Scan for the cell matching the given text and deliver its (x, y) coordinate at center. 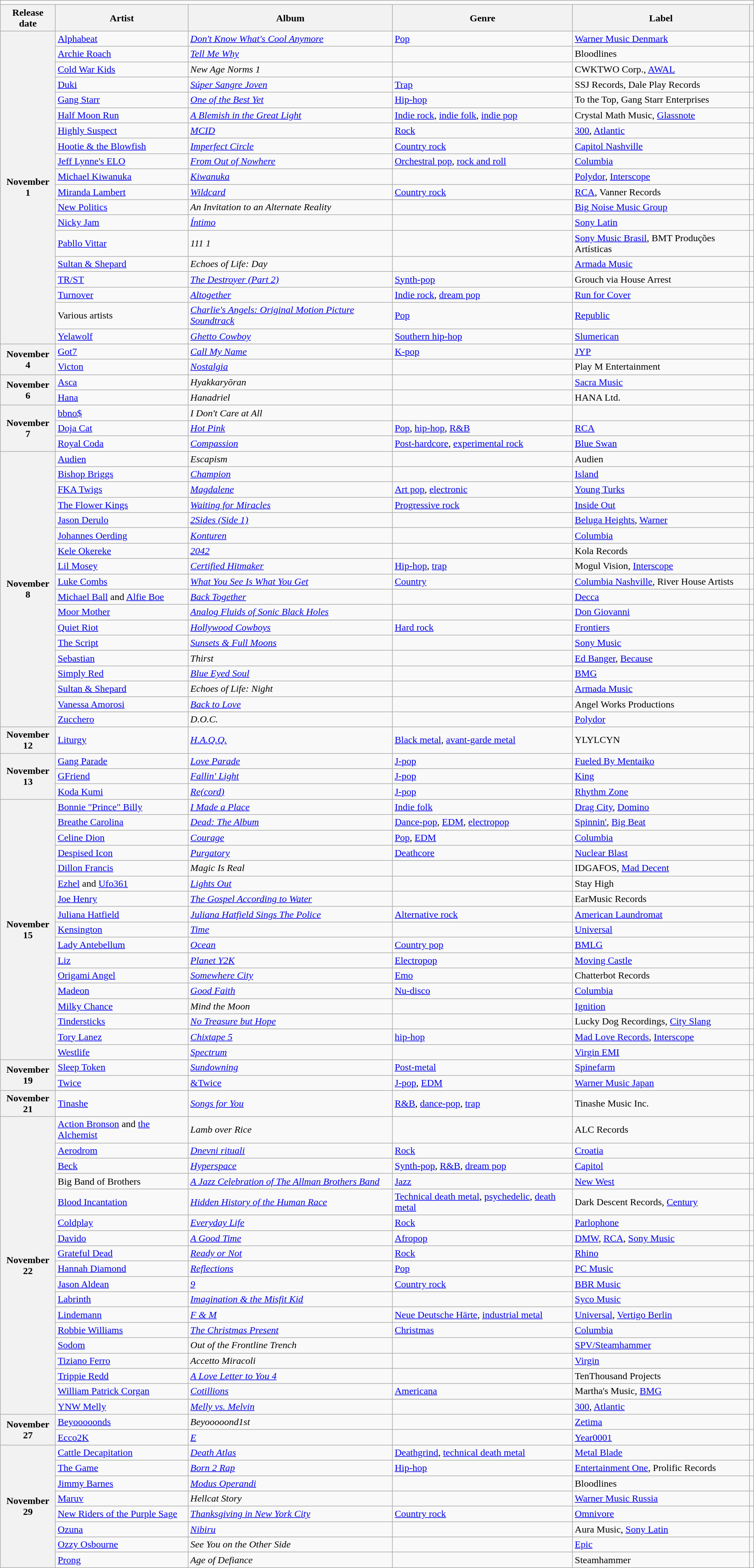
Moving Castle (661, 960)
From Out of Nowhere (290, 161)
Pop, EDM (483, 838)
Michael Kiwanuka (122, 176)
Trippie Redd (122, 1376)
Nu-disco (483, 991)
Magdalene (290, 490)
SPV/Steamhammer (661, 1345)
Jason Aldean (122, 1284)
Virgin (661, 1361)
Magic Is Real (290, 868)
Young Turks (661, 490)
Kele Okereke (122, 551)
Prong (122, 1560)
Sunsets & Full Moons (290, 643)
Call My Name (290, 352)
Post-hardcore, experimental rock (483, 443)
Beck (122, 1166)
2Sides (Side 1) (290, 520)
Sundowning (290, 1067)
Back to Love (290, 704)
Ezhel and Ufo361 (122, 883)
Westlife (122, 1052)
I Made a Place (290, 807)
Jimmy Barnes (122, 1483)
IDGAFOS, Mad Decent (661, 868)
2042 (290, 551)
Ghetto Cowboy (290, 336)
Wildcard (290, 192)
Genre (483, 18)
Tiziano Ferro (122, 1361)
Ozuna (122, 1529)
Zucchero (122, 720)
Run for Cover (661, 295)
Country (483, 581)
Stay High (661, 883)
Analog Fluids of Sonic Black Holes (290, 612)
Blue Eyed Soul (290, 673)
Action Bronson and the Alchemist (122, 1130)
Tory Lanez (122, 1037)
D.O.C. (290, 720)
Sony Music (661, 643)
The Christmas Present (290, 1330)
Robbie Williams (122, 1330)
YLYLCYN (661, 740)
Juliana Hatfield Sings The Police (290, 914)
Purgatory (290, 853)
Croatia (661, 1150)
Emo (483, 976)
Born 2 Rap (290, 1468)
Sleep Token (122, 1067)
Dead: The Album (290, 822)
Asca (122, 382)
Cotillions (290, 1391)
ALC Records (661, 1130)
Mind the Moon (290, 1006)
A Good Time (290, 1238)
Milky Chance (122, 1006)
Ed Banger, Because (661, 658)
American Laundromat (661, 914)
Electropop (483, 960)
Hidden History of the Human Race (290, 1202)
Warner Music Japan (661, 1083)
Americana (483, 1391)
MCID (290, 130)
Drag City, Domino (661, 807)
Charlie's Angels: Original Motion Picture Soundtrack (290, 316)
Metal Blade (661, 1452)
Simply Red (122, 673)
Imperfect Circle (290, 146)
Reflections (290, 1269)
Somewhere City (290, 976)
Deathgrind, technical death metal (483, 1452)
Alphabeat (122, 39)
Twice (122, 1083)
Echoes of Life: Night (290, 689)
Konturen (290, 536)
Koda Kumi (122, 792)
Angel Works Productions (661, 704)
Sebastian (122, 658)
Black metal, avant-garde metal (483, 740)
Thirst (290, 658)
Technical death metal, psychedelic, death metal (483, 1202)
Kola Records (661, 551)
Beyooooonds (122, 1422)
Lamb over Rice (290, 1130)
Blue Swan (661, 443)
An Invitation to an Alternate Reality (290, 207)
Polydor (661, 720)
Tinashe Music Inc. (661, 1103)
Madeon (122, 991)
A Jazz Celebration of The Allman Brothers Band (290, 1181)
Cold War Kids (122, 69)
Columbia Nashville, River House Artists (661, 581)
November15 (28, 929)
November13 (28, 776)
I Don't Care at All (290, 413)
November22 (28, 1265)
Zetima (661, 1422)
Melly vs. Melvin (290, 1407)
William Patrick Corgan (122, 1391)
Release date (28, 18)
Songs for You (290, 1103)
Syco Music (661, 1299)
Virgin EMI (661, 1052)
New Age Norms 1 (290, 69)
November12 (28, 740)
Slumerican (661, 336)
Lil Mosey (122, 566)
Imagination & the Misfit Kid (290, 1299)
Beyooooond1st (290, 1422)
Aerodrom (122, 1150)
Gang Starr (122, 100)
Íntimo (290, 223)
November27 (28, 1429)
Gang Parade (122, 761)
Polydor, Interscope (661, 176)
November21 (28, 1103)
Lady Antebellum (122, 945)
Celine Dion (122, 838)
Neue Deutsche Härte, industrial metal (483, 1315)
Hollywood Cowboys (290, 627)
A Love Letter to You 4 (290, 1376)
Warner Music Denmark (661, 39)
King (661, 776)
Indie rock, dream pop (483, 295)
Mad Love Records, Interscope (661, 1037)
November1 (28, 188)
Southern hip-hop (483, 336)
Big Band of Brothers (122, 1181)
Hannah Diamond (122, 1269)
Pop, hip-hop, R&B (483, 428)
FKA Twigs (122, 490)
Half Moon Run (122, 115)
Pabllo Vittar (122, 243)
Rhino (661, 1254)
Hootie & the Blowfish (122, 146)
Everyday Life (290, 1223)
Don Giovanni (661, 612)
BMG (661, 673)
Hyakkaryōran (290, 382)
DMW, RCA, Sony Music (661, 1238)
Various artists (122, 316)
November6 (28, 390)
See You on the Other Side (290, 1545)
R&B, dance-pop, trap (483, 1103)
Sony Latin (661, 223)
CWKTWO Corp., AWAL (661, 69)
Mogul Vision, Interscope (661, 566)
Coldplay (122, 1223)
November29 (28, 1506)
Johannes Oerding (122, 536)
Highly Suspect (122, 130)
Escapism (290, 459)
Big Noise Music Group (661, 207)
SSJ Records, Dale Play Records (661, 85)
Omnivore (661, 1514)
Hellcat Story (290, 1499)
Chatterbot Records (661, 976)
Champion (290, 474)
Origami Angel (122, 976)
Sacra Music (661, 382)
Nostalgia (290, 367)
November19 (28, 1075)
Ecco2K (122, 1437)
New Politics (122, 207)
Turnover (122, 295)
Beluga Heights, Warner (661, 520)
Jason Derulo (122, 520)
Love Parade (290, 761)
Indie rock, indie folk, indie pop (483, 115)
Indie folk (483, 807)
Compassion (290, 443)
Fallin' Light (290, 776)
To the Top, Gang Starr Enterprises (661, 100)
J-pop, EDM (483, 1083)
&Twice (290, 1083)
Doja Cat (122, 428)
Michael Ball and Alfie Boe (122, 597)
Victon (122, 367)
Nibiru (290, 1529)
Spectrum (290, 1052)
Hanadriel (290, 397)
Hyperspace (290, 1166)
Ready or Not (290, 1254)
Good Faith (290, 991)
No Treasure but Hope (290, 1022)
One of the Best Yet (290, 100)
Epic (661, 1545)
New West (661, 1181)
TenThousand Projects (661, 1376)
Universal (661, 929)
Time (290, 929)
The Gospel According to Water (290, 899)
Accetto Miracoli (290, 1361)
The Script (122, 643)
9 (290, 1284)
Aura Music, Sony Latin (661, 1529)
K-pop (483, 352)
BBR Music (661, 1284)
November8 (28, 589)
Joe Henry (122, 899)
YNW Melly (122, 1407)
bbno$ (122, 413)
Sodom (122, 1345)
Back Together (290, 597)
Modus Operandi (290, 1483)
Nuclear Blast (661, 853)
Age of Defiance (290, 1560)
GFriend (122, 776)
Album (290, 18)
Fueled By Mentaiko (661, 761)
Hip-hop, trap (483, 566)
Christmas (483, 1330)
Year0001 (661, 1437)
Sony Music Brasil, BMT Produções Artísticas (661, 243)
Deathcore (483, 853)
Courage (290, 838)
Kiwanuka (290, 176)
Ignition (661, 1006)
Ozzy Osbourne (122, 1545)
Death Atlas (290, 1452)
Liturgy (122, 740)
Play M Entertainment (661, 367)
Hard rock (483, 627)
Synth-pop (483, 279)
Crystal Math Music, Glassnote (661, 115)
Bonnie "Prince" Billy (122, 807)
Tindersticks (122, 1022)
BMLG (661, 945)
Art pop, electronic (483, 490)
Tell Me Why (290, 54)
The Flower Kings (122, 505)
Bishop Briggs (122, 474)
A Blemish in the Great Light (290, 115)
Jazz (483, 1181)
Artist (122, 18)
Orchestral pop, rock and roll (483, 161)
Yelawolf (122, 336)
Planet Y2K (290, 960)
Dnevni rituali (290, 1150)
Labrinth (122, 1299)
Juliana Hatfield (122, 914)
Grouch via House Arrest (661, 279)
HANA Ltd. (661, 397)
Thanksgiving in New York City (290, 1514)
Decca (661, 597)
Luke Combs (122, 581)
Moor Mother (122, 612)
Nicky Jam (122, 223)
What You See Is What You Get (290, 581)
Archie Roach (122, 54)
Capitol Nashville (661, 146)
Kensington (122, 929)
Lucky Dog Recordings, City Slang (661, 1022)
Cattle Decapitation (122, 1452)
Label (661, 18)
Royal Coda (122, 443)
Jeff Lynne's ELO (122, 161)
Dillon Francis (122, 868)
F & M (290, 1315)
Island (661, 474)
Waiting for Miracles (290, 505)
Hana (122, 397)
Re(cord) (290, 792)
Country pop (483, 945)
Spinefarm (661, 1067)
Out of the Frontline Trench (290, 1345)
Trap (483, 85)
EarMusic Records (661, 899)
November4 (28, 359)
Got7 (122, 352)
Capitol (661, 1166)
Maruv (122, 1499)
RCA (661, 428)
Duki (122, 85)
Parlophone (661, 1223)
Ocean (290, 945)
H.A.Q.Q. (290, 740)
RCA, Vanner Records (661, 192)
JYP (661, 352)
Tinashe (122, 1103)
Quiet Riot (122, 627)
Chixtape 5 (290, 1037)
Don't Know What's Cool Anymore (290, 39)
Progressive rock (483, 505)
Blood Incantation (122, 1202)
Alternative rock (483, 914)
New Riders of the Purple Sage (122, 1514)
Vanessa Amorosi (122, 704)
Dance-pop, EDM, electropop (483, 822)
Hot Pink (290, 428)
Echoes of Life: Day (290, 264)
Breathe Carolina (122, 822)
PC Music (661, 1269)
The Game (122, 1468)
Altogether (290, 295)
Spinnin', Big Beat (661, 822)
Afropop (483, 1238)
Synth-pop, R&B, dream pop (483, 1166)
Súper Sangre Joven (290, 85)
Steamhammer (661, 1560)
Warner Music Russia (661, 1499)
November7 (28, 428)
Entertainment One, Prolific Records (661, 1468)
Post-metal (483, 1067)
E (290, 1437)
Martha's Music, BMG (661, 1391)
Miranda Lambert (122, 192)
Liz (122, 960)
Davido (122, 1238)
Lights Out (290, 883)
Certified Hitmaker (290, 566)
Universal, Vertigo Berlin (661, 1315)
Rhythm Zone (661, 792)
Despised Icon (122, 853)
hip-hop (483, 1037)
Frontiers (661, 627)
Republic (661, 316)
111 1 (290, 243)
Lindemann (122, 1315)
The Destroyer (Part 2) (290, 279)
Dark Descent Records, Century (661, 1202)
TR/ST (122, 279)
Inside Out (661, 505)
Grateful Dead (122, 1254)
